Determine the [X, Y] coordinate at the center of the cell enclosing the given text.  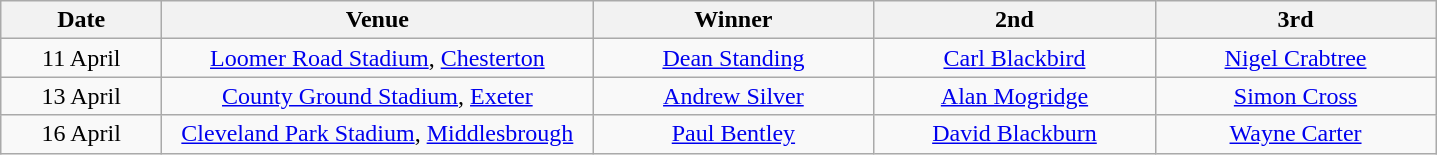
County Ground Stadium, Exeter [378, 96]
11 April [82, 58]
16 April [82, 134]
Alan Mogridge [1014, 96]
Venue [378, 20]
2nd [1014, 20]
Wayne Carter [1296, 134]
Nigel Crabtree [1296, 58]
Winner [734, 20]
13 April [82, 96]
Paul Bentley [734, 134]
Date [82, 20]
Dean Standing [734, 58]
3rd [1296, 20]
Carl Blackbird [1014, 58]
Loomer Road Stadium, Chesterton [378, 58]
David Blackburn [1014, 134]
Simon Cross [1296, 96]
Cleveland Park Stadium, Middlesbrough [378, 134]
Andrew Silver [734, 96]
